Return the [x, y] coordinate for the center point of the cell that contains the specified text.  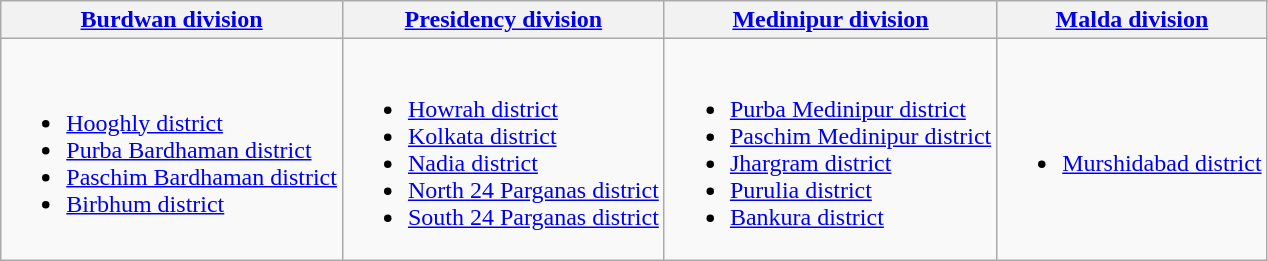
Medinipur division [830, 20]
Howrah districtKolkata districtNadia districtNorth 24 Parganas districtSouth 24 Parganas district [503, 150]
Malda division [1132, 20]
Murshidabad district [1132, 150]
Purba Medinipur districtPaschim Medinipur districtJhargram districtPurulia districtBankura district [830, 150]
Hooghly districtPurba Bardhaman districtPaschim Bardhaman districtBirbhum district [172, 150]
Presidency division [503, 20]
Burdwan division [172, 20]
